Return the (X, Y) coordinate for the center point of the cell that contains the specified text.  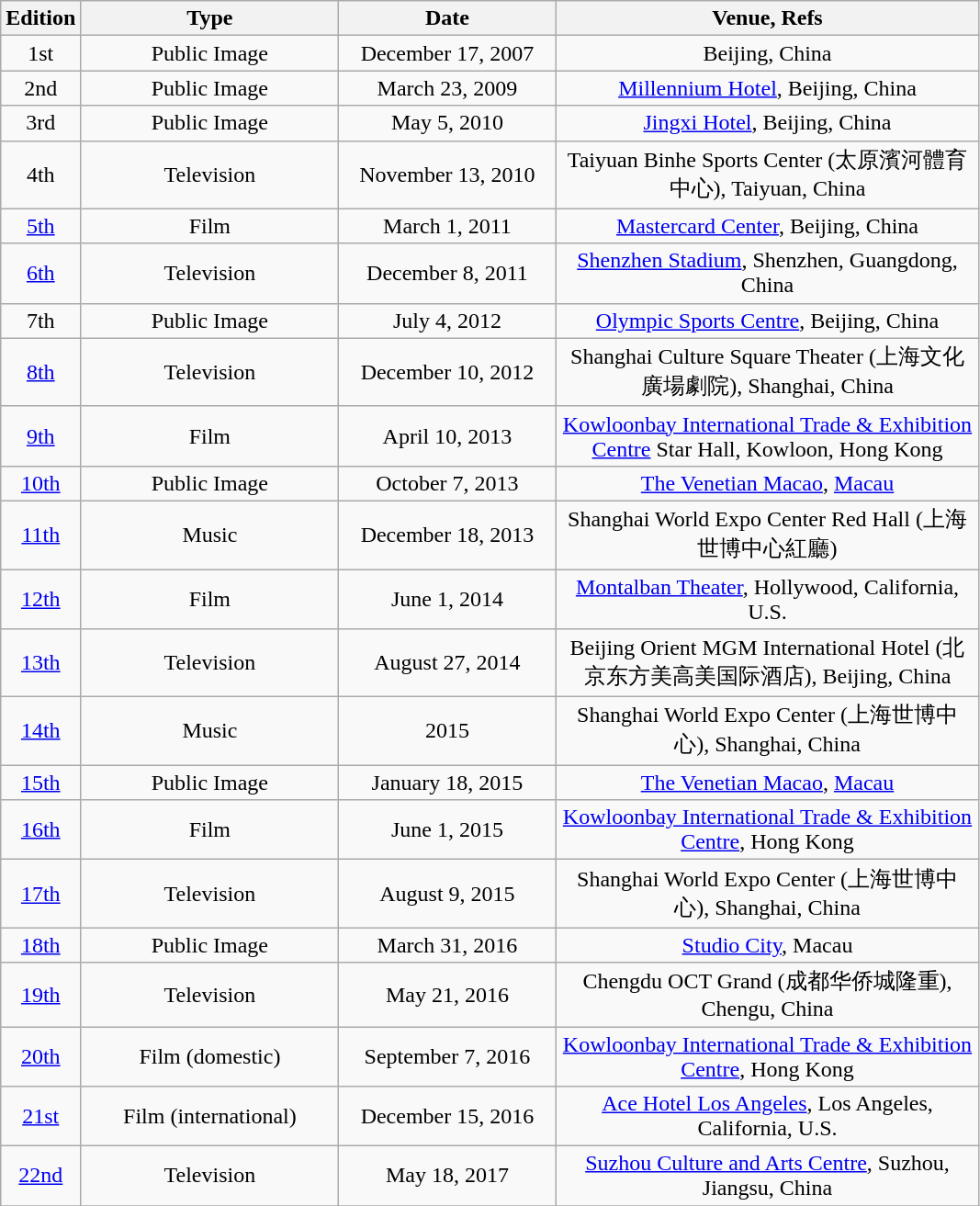
1st (40, 53)
Film (domestic) (209, 1056)
19th (40, 995)
December 10, 2012 (447, 372)
December 17, 2007 (447, 53)
May 18, 2017 (447, 1176)
August 9, 2015 (447, 894)
Chengdu OCT Grand (成都华侨城隆重), Chengu, China (768, 995)
Mastercard Center, Beijing, China (768, 226)
14th (40, 731)
18th (40, 945)
Beijing, China (768, 53)
Ace Hotel Los Angeles, Los Angeles, California, U.S. (768, 1117)
13th (40, 663)
9th (40, 435)
August 27, 2014 (447, 663)
Shanghai World Expo Center Red Hall (上海世博中心紅廳) (768, 535)
December 8, 2011 (447, 274)
October 7, 2013 (447, 483)
December 18, 2013 (447, 535)
January 18, 2015 (447, 783)
Jingxi Hotel, Beijing, China (768, 123)
21st (40, 1117)
July 4, 2012 (447, 321)
11th (40, 535)
March 31, 2016 (447, 945)
November 13, 2010 (447, 175)
Type (209, 18)
September 7, 2016 (447, 1056)
5th (40, 226)
16th (40, 830)
20th (40, 1056)
Studio City, Macau (768, 945)
March 1, 2011 (447, 226)
May 21, 2016 (447, 995)
Shenzhen Stadium, Shenzhen, Guangdong, China (768, 274)
Montalban Theater, Hollywood, California, U.S. (768, 599)
Shanghai Culture Square Theater (上海文化廣場劇院), Shanghai, China (768, 372)
22nd (40, 1176)
June 1, 2014 (447, 599)
8th (40, 372)
4th (40, 175)
6th (40, 274)
Suzhou Culture and Arts Centre, Suzhou, Jiangsu, China (768, 1176)
June 1, 2015 (447, 830)
Date (447, 18)
Beijing Orient MGM International Hotel (北京东方美高美国际酒店), Beijing, China (768, 663)
April 10, 2013 (447, 435)
15th (40, 783)
7th (40, 321)
2015 (447, 731)
Film (international) (209, 1117)
3rd (40, 123)
Venue, Refs (768, 18)
May 5, 2010 (447, 123)
March 23, 2009 (447, 88)
17th (40, 894)
Taiyuan Binhe Sports Center (太原濱河體育中心), Taiyuan, China (768, 175)
Edition (40, 18)
Kowloonbay International Trade & Exhibition Centre Star Hall, Kowloon, Hong Kong (768, 435)
10th (40, 483)
2nd (40, 88)
December 15, 2016 (447, 1117)
12th (40, 599)
Olympic Sports Centre, Beijing, China (768, 321)
Millennium Hotel, Beijing, China (768, 88)
